Find where the given text appears and provide that cell's center as [X, Y] coordinate. 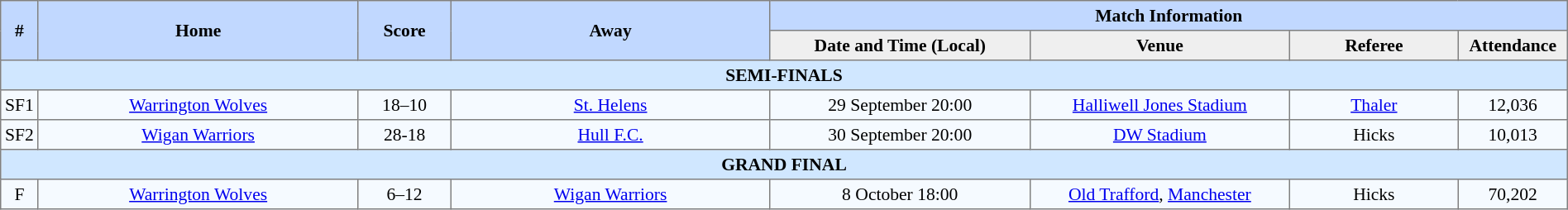
Score [404, 31]
SF1 [20, 105]
10,013 [1513, 135]
18–10 [404, 105]
Hull F.C. [610, 135]
30 September 20:00 [900, 135]
28-18 [404, 135]
St. Helens [610, 105]
Match Information [1169, 16]
SF2 [20, 135]
Away [610, 31]
SEMI-FINALS [784, 75]
Thaler [1374, 105]
70,202 [1513, 194]
29 September 20:00 [900, 105]
F [20, 194]
Attendance [1513, 45]
Home [198, 31]
# [20, 31]
Referee [1374, 45]
12,036 [1513, 105]
DW Stadium [1159, 135]
Date and Time (Local) [900, 45]
Old Trafford, Manchester [1159, 194]
8 October 18:00 [900, 194]
Halliwell Jones Stadium [1159, 105]
Venue [1159, 45]
6–12 [404, 194]
GRAND FINAL [784, 165]
